Capture the cell that displays the provided text and extract its [x, y] central coordinate. 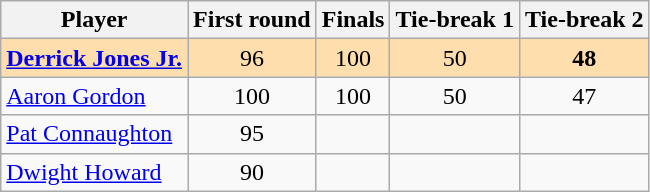
95 [252, 134]
Tie-break 1 [455, 20]
96 [252, 58]
48 [584, 58]
First round [252, 20]
Derrick Jones Jr. [94, 58]
90 [252, 172]
Dwight Howard [94, 172]
Tie-break 2 [584, 20]
47 [584, 96]
Finals [353, 20]
Pat Connaughton [94, 134]
Aaron Gordon [94, 96]
Player [94, 20]
